Pinpoint the cell where the given text exists, returning its [X, Y] midpoint coordinate. 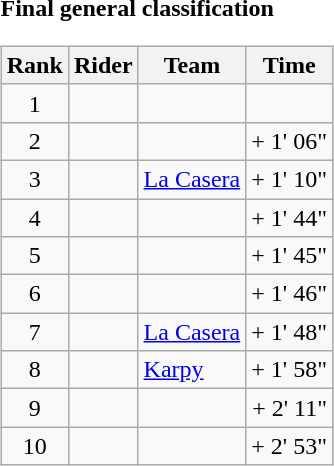
4 [34, 217]
Time [290, 65]
+ 1' 44" [290, 217]
5 [34, 256]
3 [34, 179]
+ 1' 45" [290, 256]
1 [34, 103]
6 [34, 294]
10 [34, 446]
9 [34, 408]
+ 2' 11" [290, 408]
7 [34, 332]
+ 1' 46" [290, 294]
+ 1' 10" [290, 179]
+ 1' 48" [290, 332]
+ 1' 58" [290, 370]
Team [192, 65]
+ 1' 06" [290, 141]
Karpy [192, 370]
Rider [103, 65]
8 [34, 370]
2 [34, 141]
Rank [34, 65]
+ 2' 53" [290, 446]
